Pinpoint the cell where the given text exists, returning its (X, Y) midpoint coordinate. 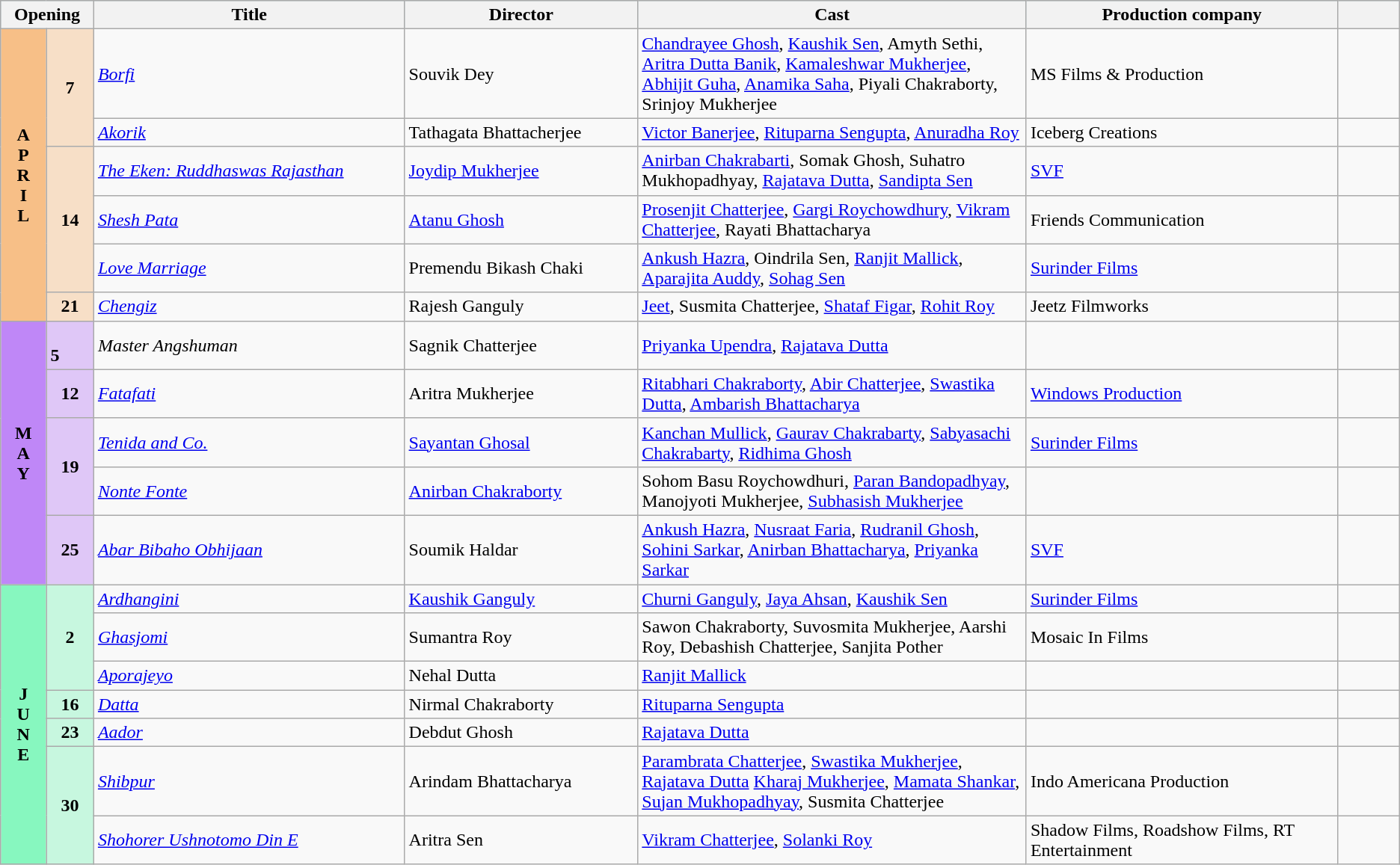
Sayantan Ghosal (521, 443)
Indo Americana Production (1182, 781)
Sawon Chakraborty, Suvosmita Mukherjee, Aarshi Roy, Debashish Chatterjee, Sanjita Pother (832, 637)
Ranjit Mallick (832, 676)
Love Marriage (249, 268)
Prosenjit Chatterjee, Gargi Roychowdhury, Vikram Chatterjee, Rayati Bhattacharya (832, 220)
Iceberg Creations (1182, 132)
Cast (832, 15)
Title (249, 15)
12 (70, 393)
2 (70, 637)
23 (70, 733)
Victor Banerjee, Rituparna Sengupta, Anuradha Roy (832, 132)
Ankush Hazra, Nusraat Faria, Rudranil Ghosh, Sohini Sarkar, Anirban Bhattacharya, Priyanka Sarkar (832, 550)
30 (70, 806)
Atanu Ghosh (521, 220)
19 (70, 467)
Mosaic In Films (1182, 637)
Ritabhari Chakraborty, Abir Chatterjee, Swastika Dutta, Ambarish Bhattacharya (832, 393)
Debdut Ghosh (521, 733)
Souvik Dey (521, 73)
Ankush Hazra, Oindrila Sen, Ranjit Mallick, Aparajita Auddy, Sohag Sen (832, 268)
Sagnik Chatterjee (521, 345)
Anirban Chakrabarti, Somak Ghosh, Suhatro Mukhopadhyay, Rajatava Dutta, Sandipta Sen (832, 170)
MAY (24, 452)
Nehal Dutta (521, 676)
JUNE (24, 724)
Shadow Films, Roadshow Films, RT Entertainment (1182, 840)
Director (521, 15)
Tathagata Bhattacherjee (521, 132)
Nirmal Chakraborty (521, 704)
Vikram Chatterjee, Solanki Roy (832, 840)
21 (70, 307)
Tenida and Co. (249, 443)
Kanchan Mullick, Gaurav Chakrabarty, Sabyasachi Chakrabarty, Ridhima Ghosh (832, 443)
Jeet, Susmita Chatterjee, Shataf Figar, Rohit Roy (832, 307)
Friends Communication (1182, 220)
Rajatava Dutta (832, 733)
Premendu Bikash Chaki (521, 268)
Rituparna Sengupta (832, 704)
Priyanka Upendra, Rajatava Dutta (832, 345)
Production company (1182, 15)
MS Films & Production (1182, 73)
Aador (249, 733)
7 (70, 88)
Rajesh Ganguly (521, 307)
Shibpur (249, 781)
Anirban Chakraborty (521, 490)
Kaushik Ganguly (521, 599)
Datta (249, 704)
Shohorer Ushnotomo Din E (249, 840)
Opening (48, 15)
25 (70, 550)
Master Angshuman (249, 345)
Shesh Pata (249, 220)
A P R I L (24, 175)
5 (70, 345)
Akorik (249, 132)
16 (70, 704)
Windows Production (1182, 393)
Parambrata Chatterjee, Swastika Mukherjee, Rajatava Dutta Kharaj Mukherjee, Mamata Shankar, Sujan Mukhopadhyay, Susmita Chatterjee (832, 781)
Fatafati (249, 393)
The Eken: Ruddhaswas Rajasthan (249, 170)
Chengiz (249, 307)
Soumik Haldar (521, 550)
14 (70, 220)
Sumantra Roy (521, 637)
Sohom Basu Roychowdhuri, Paran Bandopadhyay, Manojyoti Mukherjee, Subhasish Mukherjee (832, 490)
Ardhangini (249, 599)
Jeetz Filmworks (1182, 307)
Aritra Sen (521, 840)
Abar Bibaho Obhijaan (249, 550)
Ghasjomi (249, 637)
Borfi (249, 73)
Churni Ganguly, Jaya Ahsan, Kaushik Sen (832, 599)
Arindam Bhattacharya (521, 781)
Aritra Mukherjee (521, 393)
Aporajeyo (249, 676)
Joydip Mukherjee (521, 170)
Nonte Fonte (249, 490)
